Extract the [x, y] coordinate from the center of the cell holding the provided text.  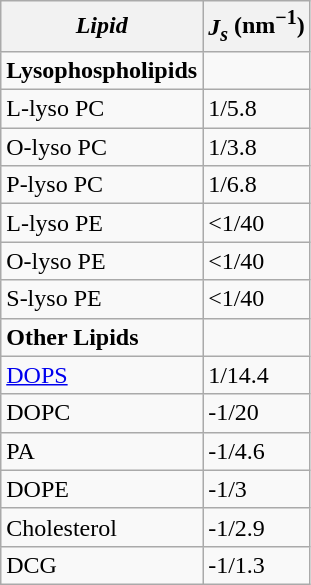
Cholesterol [102, 527]
O-lyso PE [102, 261]
L-lyso PC [102, 109]
O-lyso PC [102, 147]
1/6.8 [257, 185]
-1/20 [257, 413]
-1/1.3 [257, 565]
L-lyso PE [102, 223]
DOPC [102, 413]
1/14.4 [257, 375]
-1/4.6 [257, 451]
P-lyso PC [102, 185]
-1/3 [257, 489]
S-lyso PE [102, 299]
DCG [102, 565]
Other Lipids [102, 337]
Lipid [102, 26]
1/5.8 [257, 109]
1/3.8 [257, 147]
DOPE [102, 489]
Lysophospholipids [102, 71]
-1/2.9 [257, 527]
PA [102, 451]
Js (nm−1) [257, 26]
DOPS [102, 375]
